Return (x, y) of the center of cell containing provided text 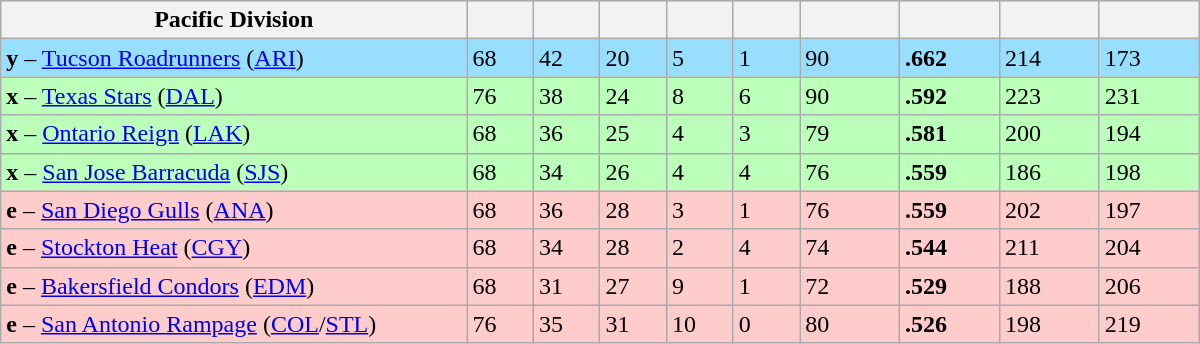
Pacific Division (234, 20)
20 (634, 58)
x – San Jose Barracuda (SJS) (234, 172)
.529 (950, 286)
42 (566, 58)
.544 (950, 248)
24 (634, 96)
188 (1049, 286)
25 (634, 134)
2 (700, 248)
10 (700, 324)
80 (850, 324)
197 (1149, 210)
y – Tucson Roadrunners (ARI) (234, 58)
74 (850, 248)
5 (700, 58)
200 (1049, 134)
e – Bakersfield Condors (EDM) (234, 286)
211 (1049, 248)
38 (566, 96)
9 (700, 286)
27 (634, 286)
8 (700, 96)
186 (1049, 172)
223 (1049, 96)
.526 (950, 324)
173 (1149, 58)
0 (766, 324)
.581 (950, 134)
26 (634, 172)
206 (1149, 286)
72 (850, 286)
.592 (950, 96)
202 (1049, 210)
x – Ontario Reign (LAK) (234, 134)
35 (566, 324)
79 (850, 134)
e – Stockton Heat (CGY) (234, 248)
214 (1049, 58)
219 (1149, 324)
231 (1149, 96)
.662 (950, 58)
e – San Diego Gulls (ANA) (234, 210)
194 (1149, 134)
e – San Antonio Rampage (COL/STL) (234, 324)
x – Texas Stars (DAL) (234, 96)
204 (1149, 248)
6 (766, 96)
